Provide the [x, y] coordinate of the cell's center where the given text is located.  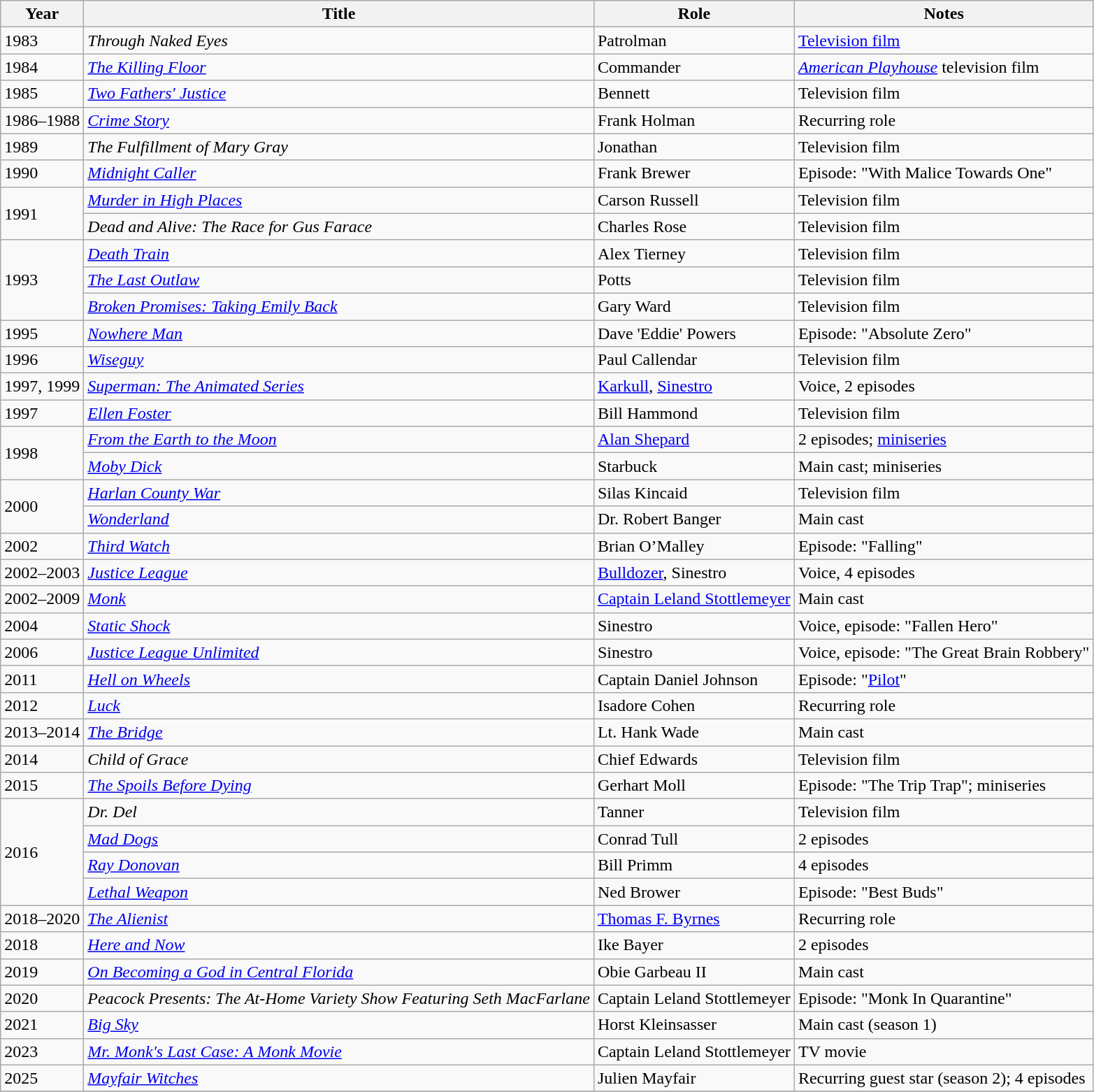
1984 [42, 67]
Obie Garbeau II [693, 972]
1997, 1999 [42, 387]
2002–2003 [42, 573]
2018 [42, 945]
Thomas F. Byrnes [693, 919]
4 episodes [944, 865]
Alex Tierney [693, 253]
The Bridge [339, 732]
Dave 'Eddie' Powers [693, 333]
Main cast; miniseries [944, 466]
1993 [42, 280]
Gerhart Moll [693, 786]
Mr. Monk's Last Case: A Monk Movie [339, 1051]
2004 [42, 626]
Superman: The Animated Series [339, 387]
2002–2009 [42, 599]
2025 [42, 1078]
Episode: "Monk In Quarantine" [944, 998]
Luck [339, 705]
2018–2020 [42, 919]
Julien Mayfair [693, 1078]
Voice, episode: "The Great Brain Robbery" [944, 652]
Peacock Presents: The At-Home Variety Show Featuring Seth MacFarlane [339, 998]
2021 [42, 1025]
Dr. Del [339, 812]
Episode: "With Malice Towards One" [944, 173]
Mad Dogs [339, 839]
The Spoils Before Dying [339, 786]
Chief Edwards [693, 759]
1995 [42, 333]
2015 [42, 786]
2006 [42, 652]
Bennett [693, 94]
Episode: "The Trip Trap"; miniseries [944, 786]
Bill Primm [693, 865]
Wonderland [339, 519]
The Alienist [339, 919]
Frank Brewer [693, 173]
Carson Russell [693, 200]
1989 [42, 147]
Karkull, Sinestro [693, 387]
Frank Holman [693, 120]
Main cast (season 1) [944, 1025]
The Killing Floor [339, 67]
1998 [42, 453]
Wiseguy [339, 360]
2011 [42, 679]
Nowhere Man [339, 333]
The Fulfillment of Mary Gray [339, 147]
Starbuck [693, 466]
Silas Kincaid [693, 493]
Big Sky [339, 1025]
Dead and Alive: The Race for Gus Farace [339, 227]
Tanner [693, 812]
Broken Promises: Taking Emily Back [339, 306]
Static Shock [339, 626]
Episode: "Best Buds" [944, 892]
Alan Shepard [693, 440]
2014 [42, 759]
Commander [693, 67]
From the Earth to the Moon [339, 440]
1996 [42, 360]
Lt. Hank Wade [693, 732]
Two Fathers' Justice [339, 94]
Brian O’Malley [693, 546]
2013–2014 [42, 732]
Captain Daniel Johnson [693, 679]
1986–1988 [42, 120]
Dr. Robert Banger [693, 519]
Lethal Weapon [339, 892]
1997 [42, 413]
Crime Story [339, 120]
Jonathan [693, 147]
Here and Now [339, 945]
Midnight Caller [339, 173]
American Playhouse television film [944, 67]
Murder in High Places [339, 200]
Voice, 2 episodes [944, 387]
Third Watch [339, 546]
Title [339, 14]
Hell on Wheels [339, 679]
Voice, 4 episodes [944, 573]
Year [42, 14]
1983 [42, 41]
2016 [42, 852]
Ned Brower [693, 892]
2012 [42, 705]
Conrad Tull [693, 839]
Episode: "Falling" [944, 546]
Child of Grace [339, 759]
Patrolman [693, 41]
2002 [42, 546]
Notes [944, 14]
2 episodes; miniseries [944, 440]
Ike Bayer [693, 945]
Justice League [339, 573]
Episode: "Absolute Zero" [944, 333]
1991 [42, 213]
Paul Callendar [693, 360]
2000 [42, 506]
2023 [42, 1051]
Bill Hammond [693, 413]
Horst Kleinsasser [693, 1025]
1990 [42, 173]
Potts [693, 280]
1985 [42, 94]
Charles Rose [693, 227]
Role [693, 14]
Voice, episode: "Fallen Hero" [944, 626]
Recurring guest star (season 2); 4 episodes [944, 1078]
Ray Donovan [339, 865]
The Last Outlaw [339, 280]
Isadore Cohen [693, 705]
Justice League Unlimited [339, 652]
Through Naked Eyes [339, 41]
Ellen Foster [339, 413]
Gary Ward [693, 306]
Monk [339, 599]
Death Train [339, 253]
2019 [42, 972]
Harlan County War [339, 493]
Episode: "Pilot" [944, 679]
Mayfair Witches [339, 1078]
2020 [42, 998]
Moby Dick [339, 466]
On Becoming a God in Central Florida [339, 972]
TV movie [944, 1051]
Bulldozer, Sinestro [693, 573]
